Pinpoint the cell where the given text exists, returning its [X, Y] midpoint coordinate. 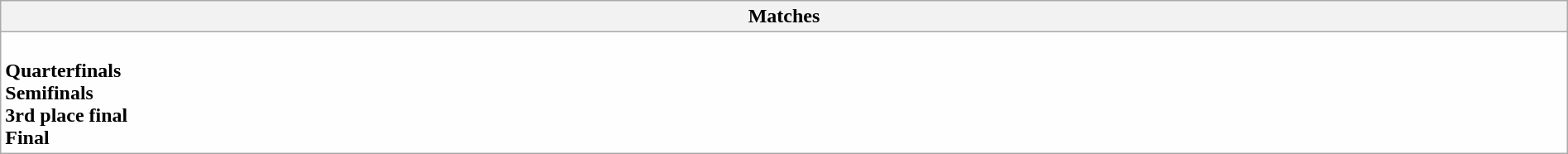
Quarterfinals Semifinals 3rd place final Final [784, 93]
Matches [784, 17]
